For the text-containing cell, return its midpoint in [x, y] coordinate format. 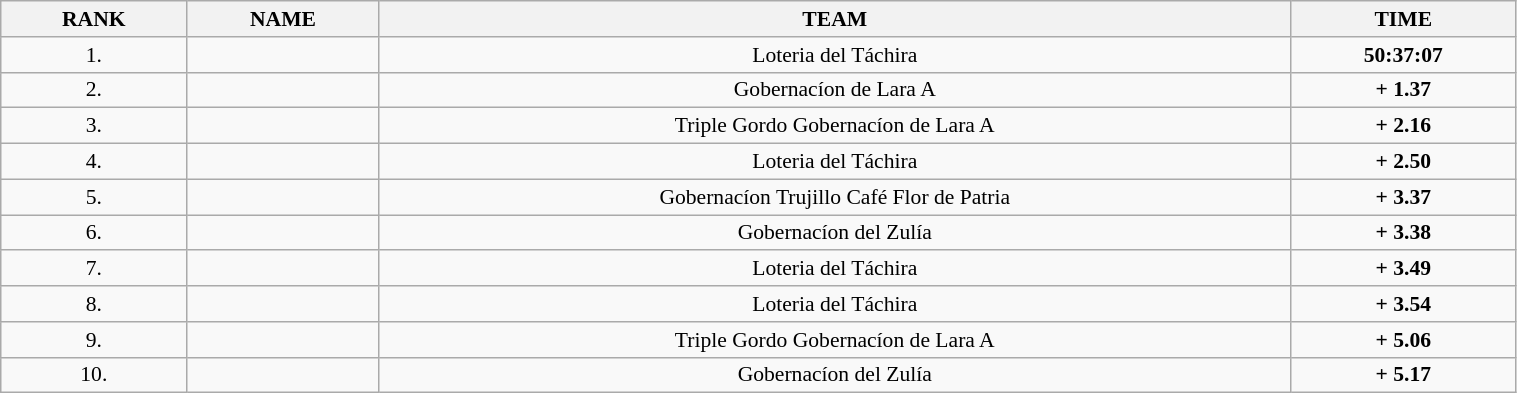
+ 3.49 [1403, 269]
+ 3.54 [1403, 304]
10. [94, 375]
7. [94, 269]
4. [94, 162]
6. [94, 233]
3. [94, 126]
RANK [94, 19]
+ 2.16 [1403, 126]
TIME [1403, 19]
+ 3.38 [1403, 233]
NAME [283, 19]
+ 5.06 [1403, 340]
9. [94, 340]
1. [94, 55]
Gobernacíon de Lara A [834, 90]
Gobernacíon Trujillo Café Flor de Patria [834, 197]
50:37:07 [1403, 55]
+ 3.37 [1403, 197]
5. [94, 197]
TEAM [834, 19]
+ 1.37 [1403, 90]
+ 5.17 [1403, 375]
2. [94, 90]
+ 2.50 [1403, 162]
8. [94, 304]
